Identify which cell holds the provided text, then report its [X, Y] central coordinate. 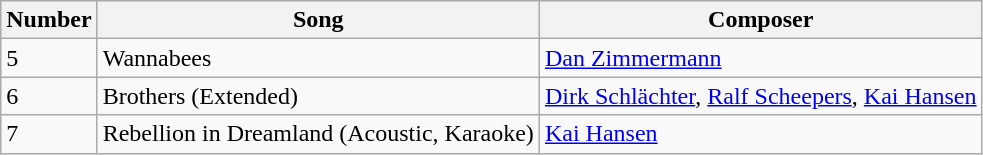
6 [49, 96]
Rebellion in Dreamland (Acoustic, Karaoke) [318, 134]
Dirk Schlächter, Ralf Scheepers, Kai Hansen [760, 96]
Number [49, 20]
Brothers (Extended) [318, 96]
7 [49, 134]
Wannabees [318, 58]
Kai Hansen [760, 134]
Dan Zimmermann [760, 58]
Composer [760, 20]
Song [318, 20]
5 [49, 58]
